Output the [x, y] coordinate of the center of the cell containing the given text.  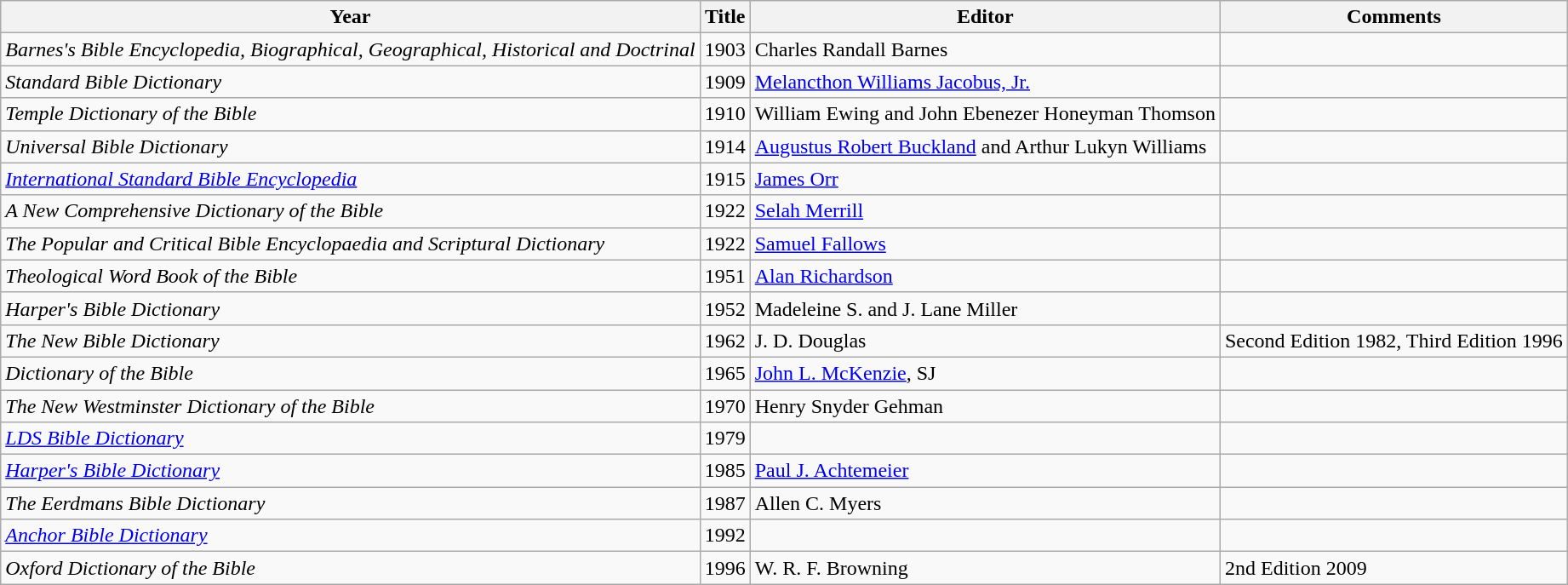
Editor [985, 17]
Charles Randall Barnes [985, 49]
J. D. Douglas [985, 341]
1951 [725, 276]
1992 [725, 536]
John L. McKenzie, SJ [985, 373]
Augustus Robert Buckland and Arthur Lukyn Williams [985, 146]
International Standard Bible Encyclopedia [351, 179]
2nd Edition 2009 [1393, 568]
Year [351, 17]
Henry Snyder Gehman [985, 406]
Oxford Dictionary of the Bible [351, 568]
1903 [725, 49]
1965 [725, 373]
The Popular and Critical Bible Encyclopaedia and Scriptural Dictionary [351, 244]
Barnes's Bible Encyclopedia, Biographical, Geographical, Historical and Doctrinal [351, 49]
1979 [725, 439]
1914 [725, 146]
A New Comprehensive Dictionary of the Bible [351, 211]
1996 [725, 568]
1952 [725, 308]
Comments [1393, 17]
1962 [725, 341]
1985 [725, 471]
Madeleine S. and J. Lane Miller [985, 308]
Dictionary of the Bible [351, 373]
The New Westminster Dictionary of the Bible [351, 406]
Samuel Fallows [985, 244]
Allen C. Myers [985, 503]
1915 [725, 179]
1987 [725, 503]
The New Bible Dictionary [351, 341]
1910 [725, 114]
Universal Bible Dictionary [351, 146]
Anchor Bible Dictionary [351, 536]
Alan Richardson [985, 276]
Selah Merrill [985, 211]
The Eerdmans Bible Dictionary [351, 503]
William Ewing and John Ebenezer Honeyman Thomson [985, 114]
Standard Bible Dictionary [351, 82]
Second Edition 1982, Third Edition 1996 [1393, 341]
Temple Dictionary of the Bible [351, 114]
Theological Word Book of the Bible [351, 276]
Title [725, 17]
James Orr [985, 179]
W. R. F. Browning [985, 568]
1909 [725, 82]
Melancthon Williams Jacobus, Jr. [985, 82]
Paul J. Achtemeier [985, 471]
LDS Bible Dictionary [351, 439]
1970 [725, 406]
